Detect which cell encompasses the target text, then output its [X, Y] center coordinate. 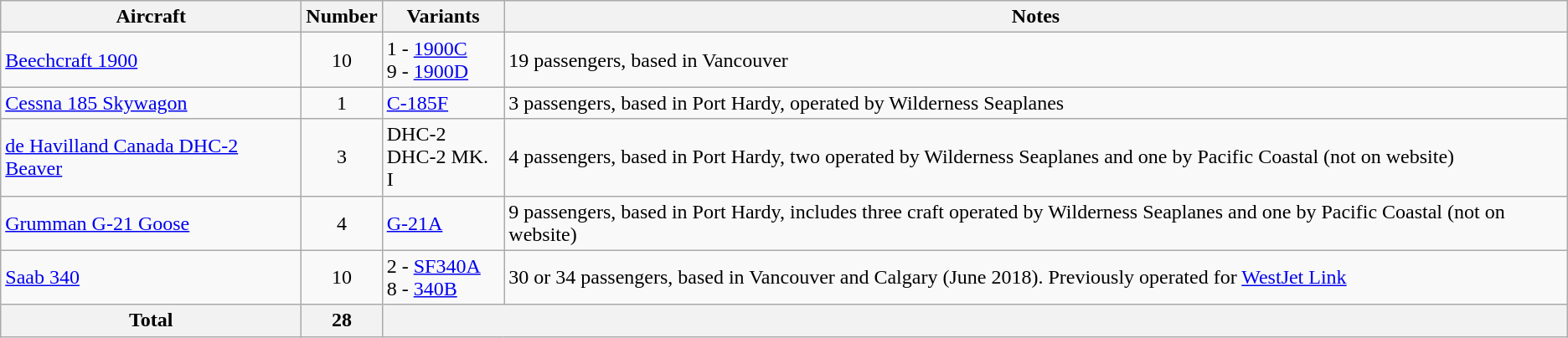
2 - SF340A8 - 340B [443, 278]
Beechcraft 1900 [151, 60]
Cessna 185 Skywagon [151, 103]
1 [342, 103]
C-185F [443, 103]
9 passengers, based in Port Hardy, includes three craft operated by Wilderness Seaplanes and one by Pacific Coastal (not on website) [1035, 223]
Number [342, 17]
Notes [1035, 17]
4 [342, 223]
Saab 340 [151, 278]
Grumman G-21 Goose [151, 223]
19 passengers, based in Vancouver [1035, 60]
3 passengers, based in Port Hardy, operated by Wilderness Seaplanes [1035, 103]
de Havilland Canada DHC-2 Beaver [151, 157]
28 [342, 320]
1 - 1900C9 - 1900D [443, 60]
4 passengers, based in Port Hardy, two operated by Wilderness Seaplanes and one by Pacific Coastal (not on website) [1035, 157]
3 [342, 157]
30 or 34 passengers, based in Vancouver and Calgary (June 2018). Previously operated for WestJet Link [1035, 278]
Aircraft [151, 17]
Total [151, 320]
DHC-2DHC-2 MK. I [443, 157]
Variants [443, 17]
G-21A [443, 223]
